Determine the [x, y] coordinate at the center of the cell enclosing the given text.  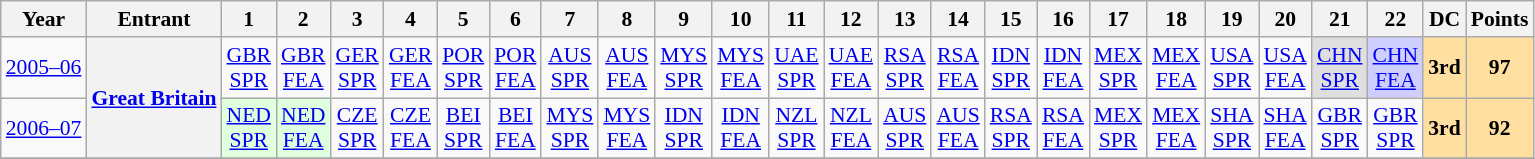
PORSPR [463, 68]
PORFEA [515, 68]
3 [358, 19]
CZESPR [358, 128]
BEIFEA [515, 128]
GERFEA [410, 68]
UAEFEA [851, 68]
92 [1500, 128]
9 [684, 19]
USASPR [1232, 68]
17 [1118, 19]
12 [851, 19]
CHNSPR [1340, 68]
21 [1340, 19]
4 [410, 19]
7 [570, 19]
UAESPR [796, 68]
13 [904, 19]
NZLFEA [851, 128]
11 [796, 19]
1 [248, 19]
SHASPR [1232, 128]
5 [463, 19]
GBRFEA [304, 68]
20 [1286, 19]
22 [1396, 19]
2 [304, 19]
19 [1232, 19]
2005–06 [44, 68]
CZEFEA [410, 128]
Points [1500, 19]
10 [740, 19]
8 [626, 19]
97 [1500, 68]
6 [515, 19]
16 [1063, 19]
NEDFEA [304, 128]
CHNFEA [1396, 68]
GERSPR [358, 68]
18 [1176, 19]
SHAFEA [1286, 128]
NZLSPR [796, 128]
15 [1011, 19]
BEISPR [463, 128]
NEDSPR [248, 128]
USAFEA [1286, 68]
DC [1444, 19]
Great Britain [154, 98]
2006–07 [44, 128]
Entrant [154, 19]
14 [958, 19]
Year [44, 19]
